Determine the [x, y] coordinate at the center of the cell enclosing the given text.  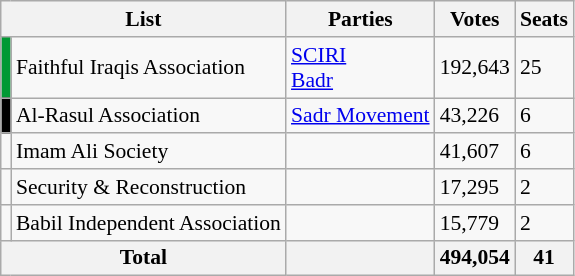
43,226 [475, 116]
Votes [475, 19]
Security & Reconstruction [148, 187]
41,607 [475, 152]
SCIRIBadr [360, 68]
Total [144, 258]
Seats [544, 19]
25 [544, 68]
192,643 [475, 68]
Parties [360, 19]
15,779 [475, 223]
17,295 [475, 187]
Al-Rasul Association [148, 116]
Imam Ali Society [148, 152]
41 [544, 258]
494,054 [475, 258]
Sadr Movement [360, 116]
Faithful Iraqis Association [148, 68]
List [144, 19]
Babil Independent Association [148, 223]
